Detect which cell encompasses the target text, then output its [X, Y] center coordinate. 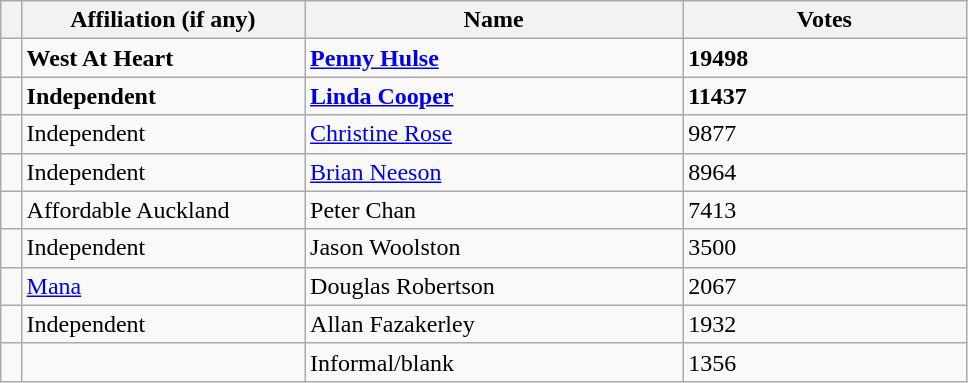
Informal/blank [494, 362]
1932 [825, 324]
3500 [825, 248]
7413 [825, 210]
Affordable Auckland [163, 210]
Douglas Robertson [494, 286]
West At Heart [163, 58]
Jason Woolston [494, 248]
11437 [825, 96]
Mana [163, 286]
Brian Neeson [494, 172]
Name [494, 20]
9877 [825, 134]
Christine Rose [494, 134]
1356 [825, 362]
19498 [825, 58]
Peter Chan [494, 210]
Linda Cooper [494, 96]
Votes [825, 20]
Allan Fazakerley [494, 324]
8964 [825, 172]
Affiliation (if any) [163, 20]
Penny Hulse [494, 58]
2067 [825, 286]
